From the cell containing the given text, extract its center point as (x, y) coordinate. 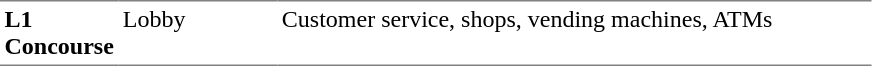
L1Concourse (59, 33)
Customer service, shops, vending machines, ATMs (574, 33)
Lobby (198, 33)
